Return the [X, Y] coordinate for the center point of the cell that contains the specified text.  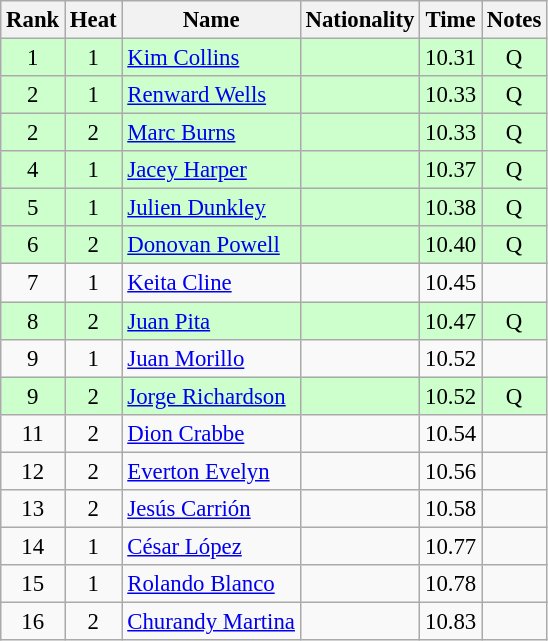
10.47 [451, 321]
10.83 [451, 621]
Time [451, 20]
7 [33, 283]
Dion Crabbe [211, 433]
Kim Collins [211, 58]
10.45 [451, 283]
10.31 [451, 58]
12 [33, 471]
6 [33, 245]
10.56 [451, 471]
10.37 [451, 170]
Juan Pita [211, 321]
15 [33, 584]
Julien Dunkley [211, 208]
Rolando Blanco [211, 584]
11 [33, 433]
8 [33, 321]
5 [33, 208]
Marc Burns [211, 133]
Juan Morillo [211, 358]
César López [211, 546]
Churandy Martina [211, 621]
Donovan Powell [211, 245]
13 [33, 509]
Keita Cline [211, 283]
16 [33, 621]
10.38 [451, 208]
Notes [514, 20]
10.78 [451, 584]
14 [33, 546]
Name [211, 20]
10.54 [451, 433]
Everton Evelyn [211, 471]
Rank [33, 20]
Jesús Carrión [211, 509]
Jacey Harper [211, 170]
10.77 [451, 546]
10.58 [451, 509]
Renward Wells [211, 95]
Heat [94, 20]
10.40 [451, 245]
Nationality [360, 20]
Jorge Richardson [211, 396]
4 [33, 170]
